Find where the given text appears and provide that cell's center as (X, Y) coordinate. 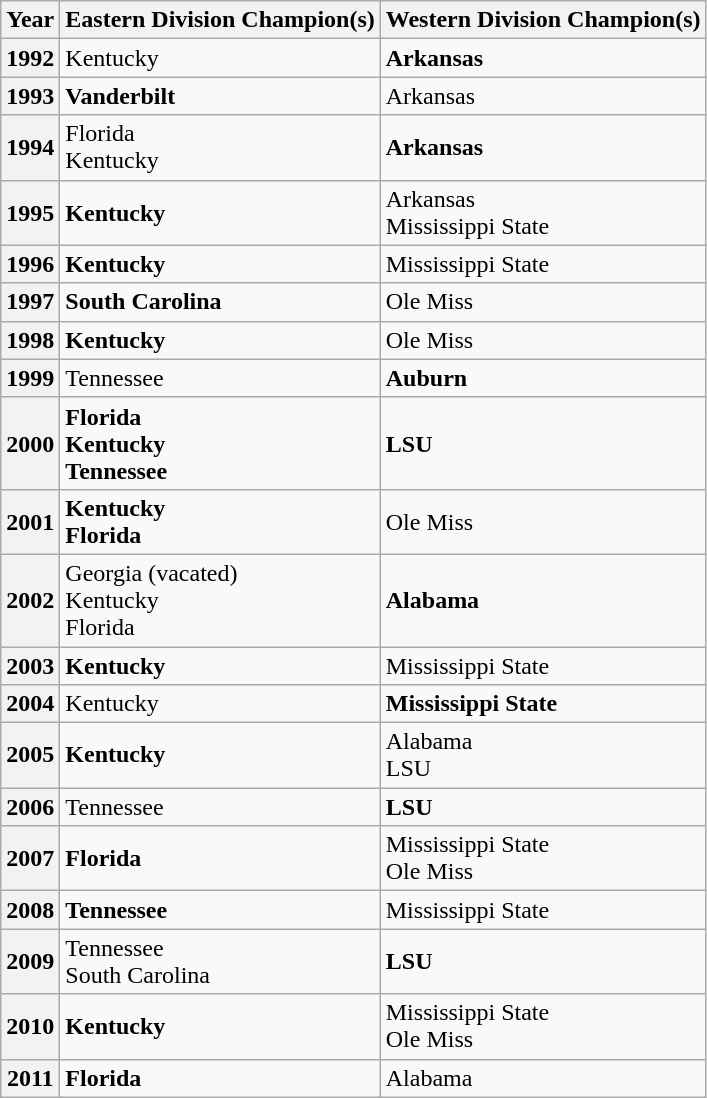
2006 (30, 807)
FloridaKentuckyTennessee (220, 443)
Year (30, 20)
1994 (30, 148)
1995 (30, 212)
2001 (30, 522)
1997 (30, 302)
2004 (30, 704)
Georgia (vacated)KentuckyFlorida (220, 600)
2002 (30, 600)
2003 (30, 665)
1999 (30, 378)
South Carolina (220, 302)
Eastern Division Champion(s) (220, 20)
2000 (30, 443)
1992 (30, 58)
1993 (30, 96)
2005 (30, 756)
Western Division Champion(s) (543, 20)
2009 (30, 962)
Auburn (543, 378)
2007 (30, 858)
2008 (30, 910)
TennesseeSouth Carolina (220, 962)
1996 (30, 264)
2011 (30, 1078)
FloridaKentucky (220, 148)
AlabamaLSU (543, 756)
2010 (30, 1026)
KentuckyFlorida (220, 522)
ArkansasMississippi State (543, 212)
Vanderbilt (220, 96)
1998 (30, 340)
